From the cell containing the given text, extract its center point as (x, y) coordinate. 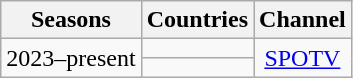
SPOTV (303, 58)
Seasons (71, 20)
Countries (197, 20)
Channel (303, 20)
2023–present (71, 58)
